Find where the given text appears and provide that cell's center as (X, Y) coordinate. 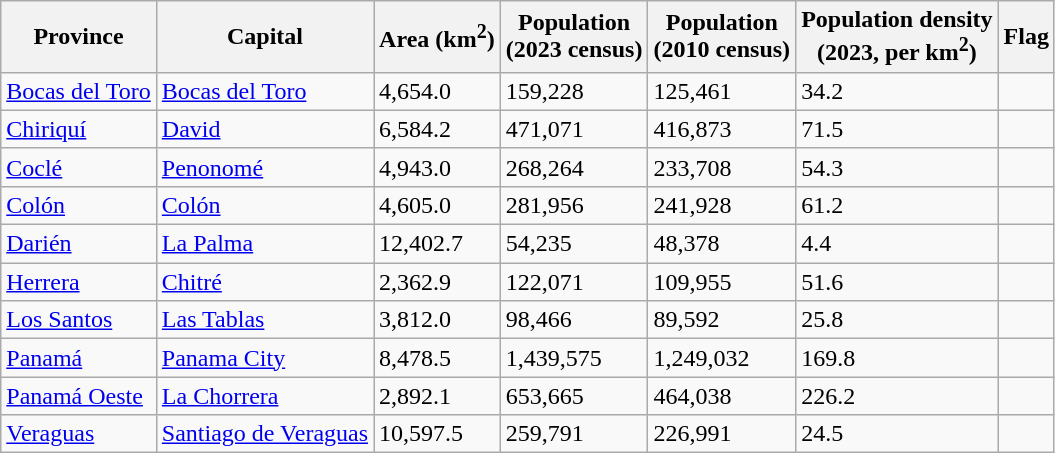
Santiago de Veraguas (264, 434)
268,264 (574, 167)
David (264, 129)
54,235 (574, 244)
6,584.2 (438, 129)
Las Tablas (264, 320)
La Palma (264, 244)
281,956 (574, 205)
Herrera (79, 282)
109,955 (722, 282)
4.4 (897, 244)
25.8 (897, 320)
169.8 (897, 358)
51.6 (897, 282)
Flag (1026, 37)
Capital (264, 37)
233,708 (722, 167)
4,654.0 (438, 91)
La Chorrera (264, 396)
Panamá Oeste (79, 396)
Province (79, 37)
4,605.0 (438, 205)
12,402.7 (438, 244)
471,071 (574, 129)
Population(2010 census) (722, 37)
416,873 (722, 129)
2,362.9 (438, 282)
Area (km2) (438, 37)
1,249,032 (722, 358)
Penonomé (264, 167)
Veraguas (79, 434)
259,791 (574, 434)
4,943.0 (438, 167)
3,812.0 (438, 320)
10,597.5 (438, 434)
Chitré (264, 282)
125,461 (722, 91)
Population(2023 census) (574, 37)
226,991 (722, 434)
Coclé (79, 167)
2,892.1 (438, 396)
241,928 (722, 205)
54.3 (897, 167)
Panama City (264, 358)
464,038 (722, 396)
61.2 (897, 205)
98,466 (574, 320)
Los Santos (79, 320)
653,665 (574, 396)
Chiriquí (79, 129)
226.2 (897, 396)
8,478.5 (438, 358)
48,378 (722, 244)
89,592 (722, 320)
Darién (79, 244)
34.2 (897, 91)
1,439,575 (574, 358)
Population density(2023, per km2) (897, 37)
Panamá (79, 358)
159,228 (574, 91)
122,071 (574, 282)
71.5 (897, 129)
24.5 (897, 434)
